Scan for the cell matching the given text and deliver its (x, y) coordinate at center. 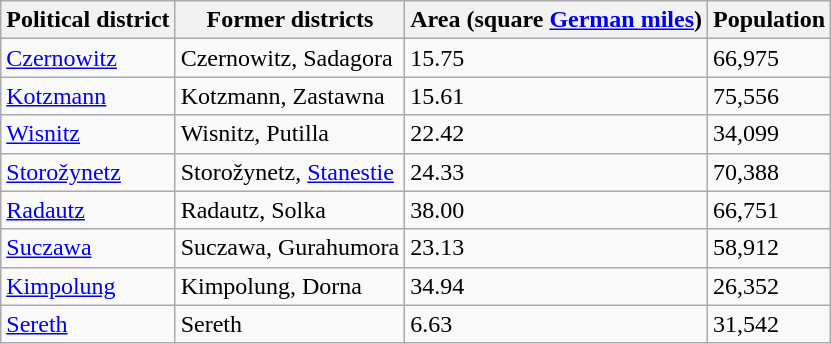
Czernowitz, Sadagora (290, 58)
Wisnitz, Putilla (290, 134)
70,388 (770, 172)
66,975 (770, 58)
26,352 (770, 286)
Political district (88, 20)
23.13 (556, 248)
38.00 (556, 210)
22.42 (556, 134)
Kotzmann, Zastawna (290, 96)
34,099 (770, 134)
Storožynetz (88, 172)
31,542 (770, 324)
Former districts (290, 20)
Czernowitz (88, 58)
Kotzmann (88, 96)
75,556 (770, 96)
Suczawa (88, 248)
Area (square German miles) (556, 20)
58,912 (770, 248)
24.33 (556, 172)
34.94 (556, 286)
Kimpolung (88, 286)
6.63 (556, 324)
15.61 (556, 96)
Population (770, 20)
66,751 (770, 210)
Kimpolung, Dorna (290, 286)
15.75 (556, 58)
Radautz (88, 210)
Suczawa, Gurahumora (290, 248)
Wisnitz (88, 134)
Storožynetz, Stanestie (290, 172)
Radautz, Solka (290, 210)
